From the cell containing the given text, extract its center point as (X, Y) coordinate. 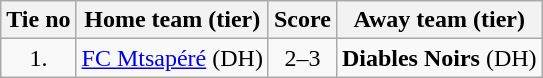
1. (38, 58)
Tie no (38, 20)
FC Mtsapéré (DH) (172, 58)
Score (302, 20)
Diables Noirs (DH) (439, 58)
Away team (tier) (439, 20)
Home team (tier) (172, 20)
2–3 (302, 58)
